For the text-containing cell, return its midpoint in [x, y] coordinate format. 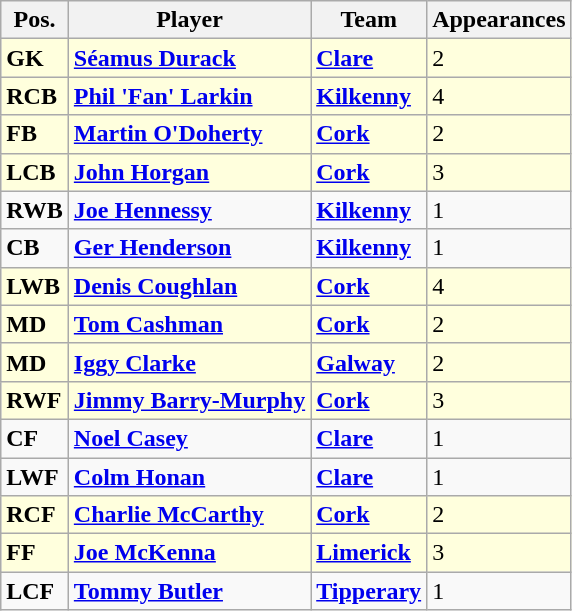
Colm Honan [189, 477]
Noel Casey [189, 438]
LCF [35, 591]
RWB [35, 210]
Appearances [499, 20]
RCF [35, 515]
Séamus Durack [189, 58]
CF [35, 438]
FB [35, 134]
Team [369, 20]
Martin O'Doherty [189, 134]
FF [35, 553]
John Horgan [189, 172]
Joe McKenna [189, 553]
Tom Cashman [189, 324]
RWF [35, 400]
RCB [35, 96]
LWB [35, 286]
Joe Hennessy [189, 210]
Jimmy Barry-Murphy [189, 400]
Tommy Butler [189, 591]
CB [35, 248]
Pos. [35, 20]
Limerick [369, 553]
LCB [35, 172]
Galway [369, 362]
Phil 'Fan' Larkin [189, 96]
Tipperary [369, 591]
Ger Henderson [189, 248]
Player [189, 20]
Iggy Clarke [189, 362]
Denis Coughlan [189, 286]
Charlie McCarthy [189, 515]
GK [35, 58]
LWF [35, 477]
